Scan for the cell matching the given text and deliver its (x, y) coordinate at center. 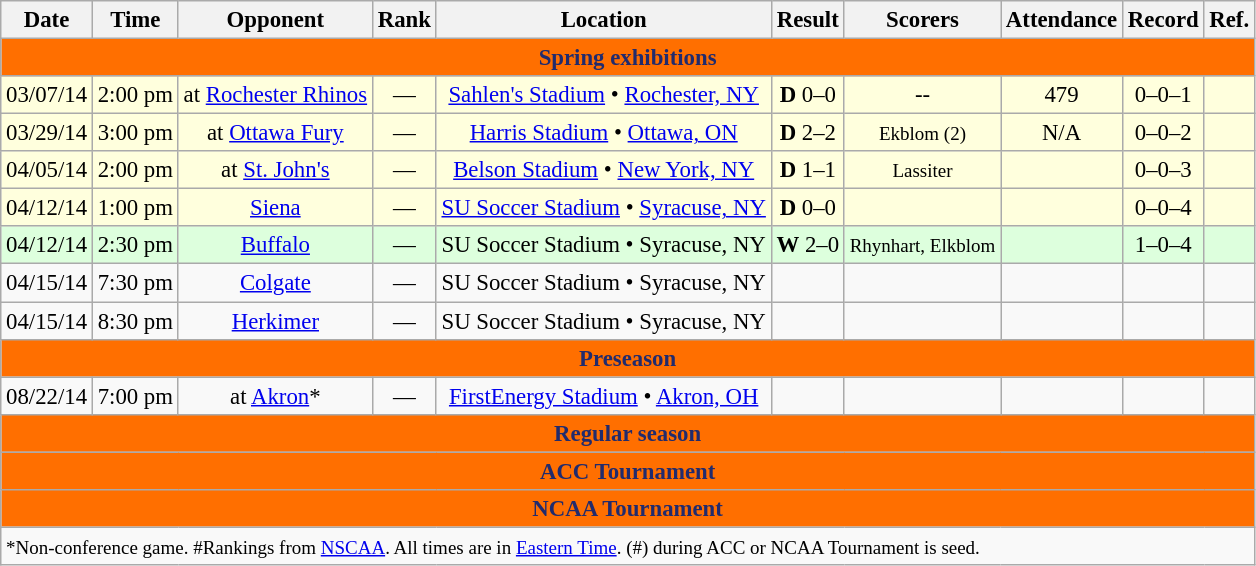
at St. John's (275, 170)
Preseason (628, 358)
Belson Stadium • New York, NY (604, 170)
D 1–1 (808, 170)
at Ottawa Fury (275, 133)
03/29/14 (47, 133)
Time (135, 20)
0–0–4 (1164, 208)
Colgate (275, 283)
Record (1164, 20)
Opponent (275, 20)
04/05/14 (47, 170)
Ekblom (2) (922, 133)
Buffalo (275, 245)
Date (47, 20)
3:00 pm (135, 133)
Regular season (628, 433)
Lassiter (922, 170)
7:00 pm (135, 396)
8:30 pm (135, 321)
Spring exhibitions (628, 58)
Siena (275, 208)
Sahlen's Stadium • Rochester, NY (604, 95)
Scorers (922, 20)
*Non-conference game. #Rankings from NSCAA. All times are in Eastern Time. (#) during ACC or NCAA Tournament is seed. (628, 546)
D 2–2 (808, 133)
Harris Stadium • Ottawa, ON (604, 133)
-- (922, 95)
NCAA Tournament (628, 509)
Location (604, 20)
7:30 pm (135, 283)
0–0–3 (1164, 170)
1–0–4 (1164, 245)
0–0–1 (1164, 95)
FirstEnergy Stadium • Akron, OH (604, 396)
Result (808, 20)
2:30 pm (135, 245)
W 2–0 (808, 245)
at Akron* (275, 396)
1:00 pm (135, 208)
at Rochester Rhinos (275, 95)
ACC Tournament (628, 471)
Rhynhart, Elkblom (922, 245)
479 (1062, 95)
0–0–2 (1164, 133)
Ref. (1230, 20)
Herkimer (275, 321)
Rank (404, 20)
Attendance (1062, 20)
03/07/14 (47, 95)
08/22/14 (47, 396)
N/A (1062, 133)
